Extract the [X, Y] coordinate from the center of the cell holding the provided text.  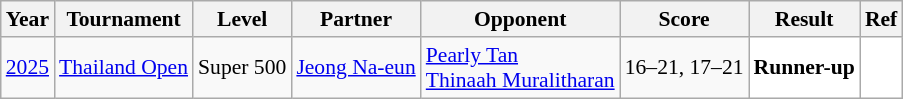
Result [804, 19]
Super 500 [242, 68]
Year [28, 19]
2025 [28, 68]
Ref [881, 19]
16–21, 17–21 [684, 68]
Thailand Open [124, 68]
Pearly Tan Thinaah Muralitharan [520, 68]
Tournament [124, 19]
Score [684, 19]
Level [242, 19]
Partner [356, 19]
Runner-up [804, 68]
Jeong Na-eun [356, 68]
Opponent [520, 19]
